Return [X, Y] of the center of cell containing provided text 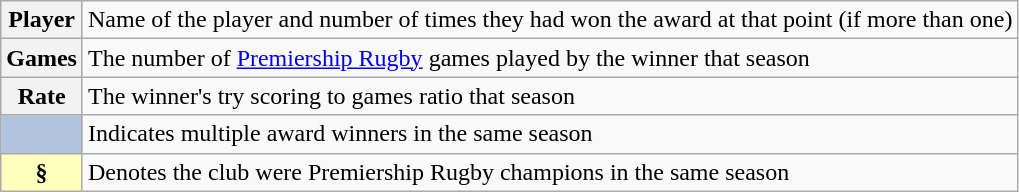
§ [42, 172]
Name of the player and number of times they had won the award at that point (if more than one) [550, 20]
Player [42, 20]
Indicates multiple award winners in the same season [550, 134]
The winner's try scoring to games ratio that season [550, 96]
Rate [42, 96]
The number of Premiership Rugby games played by the winner that season [550, 58]
Games [42, 58]
Denotes the club were Premiership Rugby champions in the same season [550, 172]
